Identify which cell holds the provided text, then report its [x, y] central coordinate. 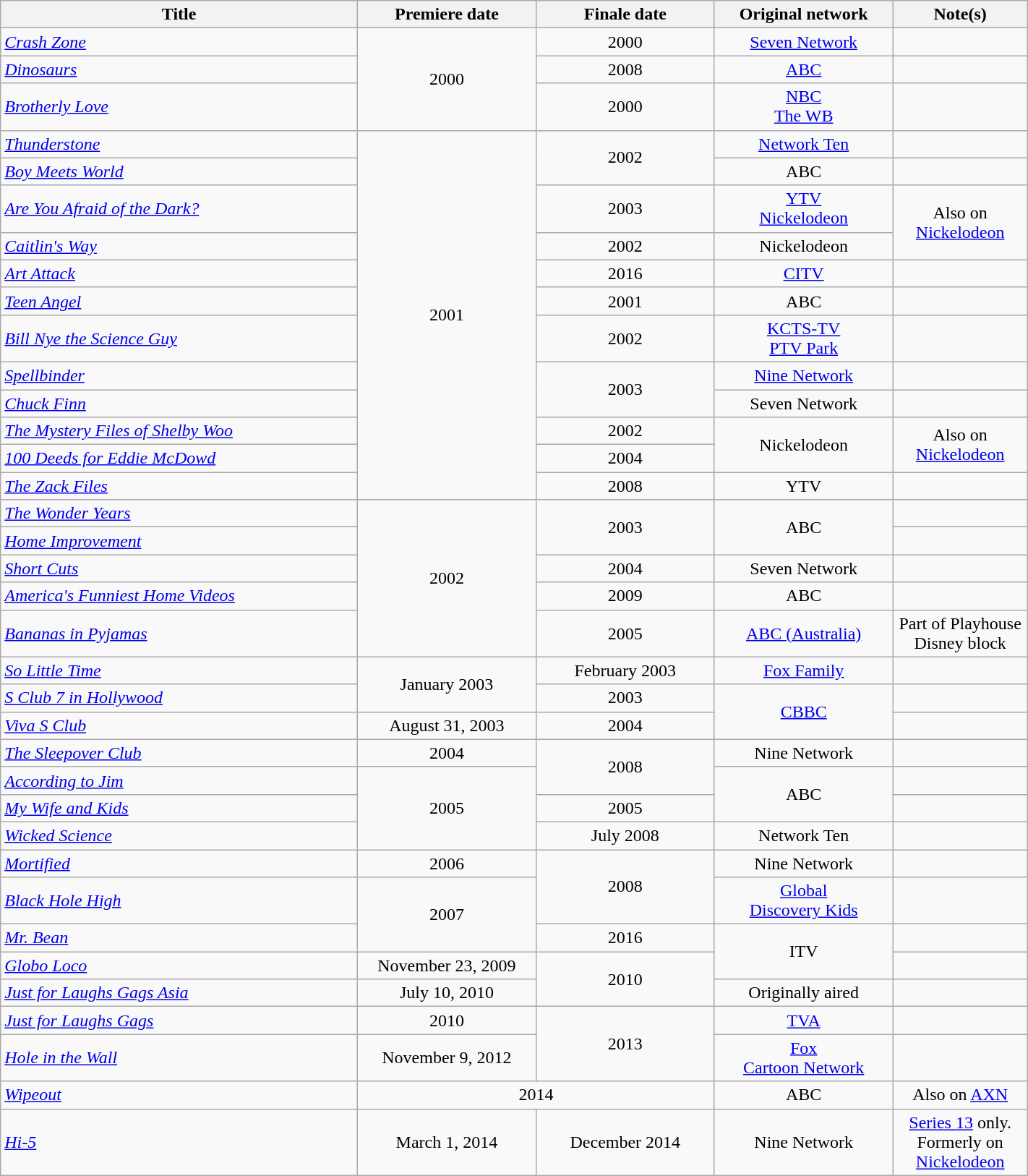
November 23, 2009 [447, 966]
July 2008 [625, 835]
March 1, 2014 [447, 1142]
America's Funniest Home Videos [179, 596]
The Mystery Files of Shelby Woo [179, 431]
Wicked Science [179, 835]
The Zack Files [179, 486]
Art Attack [179, 273]
The Sleepover Club [179, 753]
Also on AXN [960, 1095]
S Club 7 in Hollywood [179, 698]
Crash Zone [179, 42]
Boy Meets World [179, 171]
July 10, 2010 [447, 993]
The Wonder Years [179, 514]
Spellbinder [179, 375]
Bananas in Pyjamas [179, 634]
Dinosaurs [179, 69]
According to Jim [179, 780]
Are You Afraid of the Dark? [179, 208]
2013 [625, 1044]
So Little Time [179, 670]
CBBC [804, 712]
2014 [536, 1095]
Hi-5 [179, 1142]
100 Deeds for Eddie McDowd [179, 459]
ITV [804, 952]
TVA [804, 1021]
My Wife and Kids [179, 808]
Black Hole High [179, 901]
Thunderstone [179, 144]
Note(s) [960, 14]
Bill Nye the Science Guy [179, 338]
Caitlin's Way [179, 246]
December 2014 [625, 1142]
Mr. Bean [179, 938]
Brotherly Love [179, 107]
2007 [447, 914]
November 9, 2012 [447, 1057]
Just for Laughs Gags Asia [179, 993]
Series 13 only. Formerly on Nickelodeon [960, 1142]
FoxCartoon Network [804, 1057]
Finale date [625, 14]
GlobalDiscovery Kids [804, 901]
KCTS-TVPTV Park [804, 338]
2006 [447, 863]
Part of Playhouse Disney block [960, 634]
Home Improvement [179, 541]
Chuck Finn [179, 403]
Viva S Club [179, 725]
YTV [804, 486]
Fox Family [804, 670]
Mortified [179, 863]
Original network [804, 14]
ABC (Australia) [804, 634]
2009 [625, 596]
CITV [804, 273]
August 31, 2003 [447, 725]
Short Cuts [179, 568]
February 2003 [625, 670]
Premiere date [447, 14]
NBCThe WB [804, 107]
Teen Angel [179, 301]
Title [179, 14]
Globo Loco [179, 966]
Wipeout [179, 1095]
YTVNickelodeon [804, 208]
Hole in the Wall [179, 1057]
Originally aired [804, 993]
Just for Laughs Gags [179, 1021]
January 2003 [447, 684]
